Provide the [X, Y] coordinate of the cell's center where the given text is located.  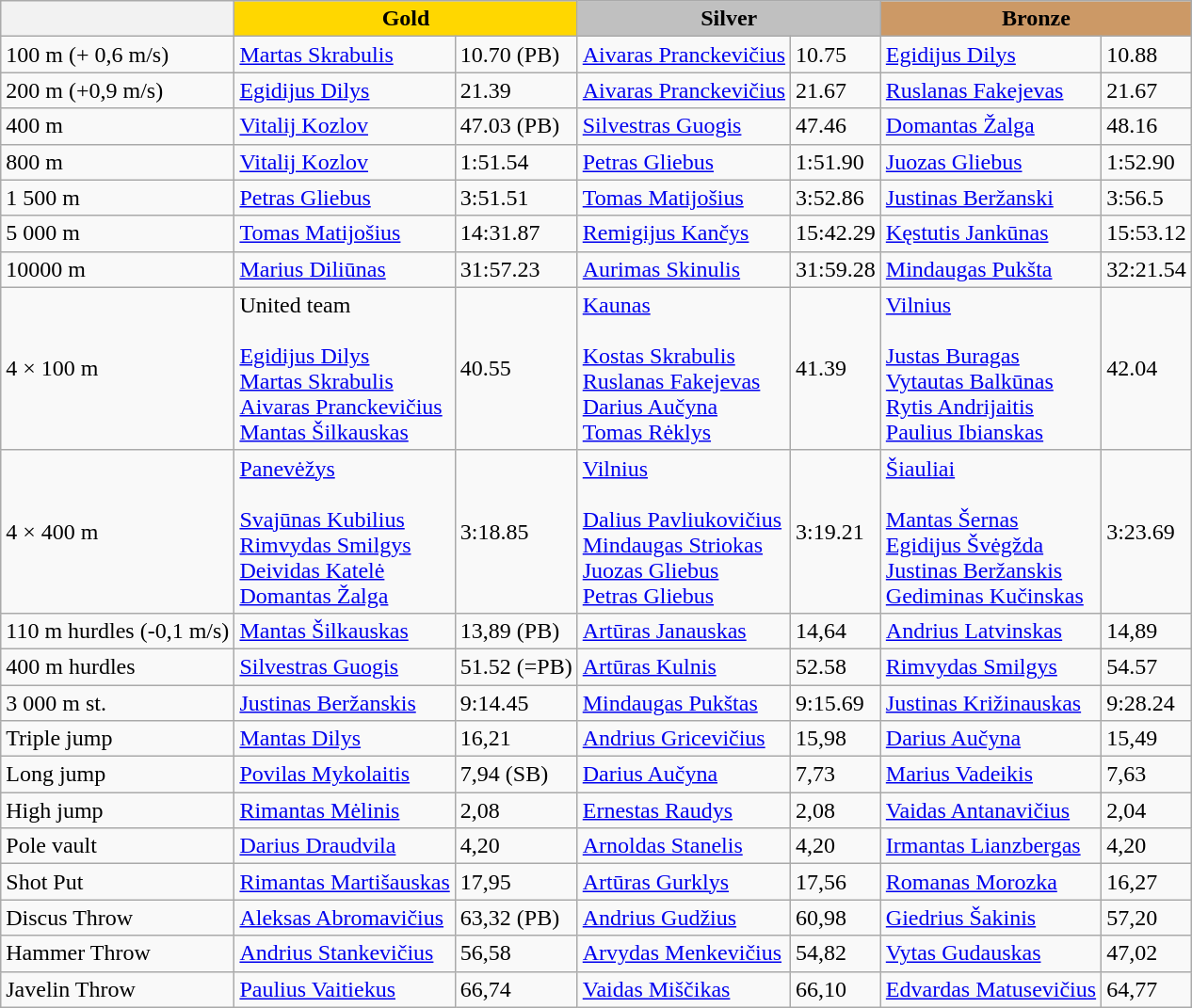
Rimantas Mėlinis [345, 810]
Irmantas Lianzbergas [991, 846]
Paulius Vaitiekus [345, 989]
51.52 (=PB) [516, 666]
Remigijus Kančys [684, 233]
15:42.29 [836, 233]
400 m [118, 126]
Ernestas Raudys [684, 810]
Mindaugas Pukštas [684, 703]
Discus Throw [118, 918]
Mindaugas Pukšta [991, 269]
Vaidas Miščikas [684, 989]
3:19.21 [836, 531]
Pole vault [118, 846]
200 m (+0,9 m/s) [118, 90]
16,27 [1147, 882]
10000 m [118, 269]
Justinas Beržanski [991, 198]
Bronze [1036, 19]
Marius Diliūnas [345, 269]
48.16 [1147, 126]
3:18.85 [516, 531]
66,74 [516, 989]
800 m [118, 162]
63,32 (PB) [516, 918]
Justinas Križinauskas [991, 703]
Andrius Gricevičius [684, 739]
54.57 [1147, 666]
64,77 [1147, 989]
42.04 [1147, 369]
Arnoldas Stanelis [684, 846]
54,82 [836, 953]
Rimvydas Smilgys [991, 666]
31:59.28 [836, 269]
1:52.90 [1147, 162]
47.46 [836, 126]
Kaunas Kostas Skrabulis Ruslanas Fakejevas Darius Aučyna Tomas Rėklys [684, 369]
Justinas Beržanskis [345, 703]
Rimantas Martišauskas [345, 882]
3:51.51 [516, 198]
Domantas Žalga [991, 126]
110 m hurdles (-0,1 m/s) [118, 631]
Giedrius Šakinis [991, 918]
7,63 [1147, 775]
Kęstutis Jankūnas [991, 233]
10.70 (PB) [516, 55]
1:51.90 [836, 162]
14:31.87 [516, 233]
47.03 (PB) [516, 126]
15,98 [836, 739]
Romanas Morozka [991, 882]
7,94 (SB) [516, 775]
7,73 [836, 775]
56,58 [516, 953]
Artūras Gurklys [684, 882]
16,21 [516, 739]
Silver [729, 19]
Vilnius Dalius Pavliukovičius Mindaugas Striokas Juozas Gliebus Petras Gliebus [684, 531]
Šiauliai Mantas Šernas Egidijus Švėgžda Justinas Beržanskis Gediminas Kučinskas [991, 531]
47,02 [1147, 953]
52.58 [836, 666]
Arvydas Menkevičius [684, 953]
4 × 100 m [118, 369]
Gold [406, 19]
41.39 [836, 369]
Mantas Dilys [345, 739]
13,89 (PB) [516, 631]
Marius Vadeikis [991, 775]
10.88 [1147, 55]
Aurimas Skinulis [684, 269]
3:23.69 [1147, 531]
Mantas Šilkauskas [345, 631]
Artūras Janauskas [684, 631]
Long jump [118, 775]
Povilas Mykolaitis [345, 775]
Andrius Gudžius [684, 918]
60,98 [836, 918]
3:52.86 [836, 198]
Andrius Stankevičius [345, 953]
Andrius Latvinskas [991, 631]
Hammer Throw [118, 953]
1:51.54 [516, 162]
Vytas Gudauskas [991, 953]
4 × 400 m [118, 531]
Ruslanas Fakejevas [991, 90]
Edvardas Matusevičius [991, 989]
40.55 [516, 369]
Aleksas Abromavičius [345, 918]
10.75 [836, 55]
5 000 m [118, 233]
Artūras Kulnis [684, 666]
14,89 [1147, 631]
Martas Skrabulis [345, 55]
57,20 [1147, 918]
100 m (+ 0,6 m/s) [118, 55]
17,56 [836, 882]
High jump [118, 810]
1 500 m [118, 198]
3:56.5 [1147, 198]
21.39 [516, 90]
Javelin Throw [118, 989]
66,10 [836, 989]
9:28.24 [1147, 703]
15:53.12 [1147, 233]
Triple jump [118, 739]
Vaidas Antanavičius [991, 810]
400 m hurdles [118, 666]
2,04 [1147, 810]
32:21.54 [1147, 269]
9:14.45 [516, 703]
Darius Draudvila [345, 846]
17,95 [516, 882]
Panevėžys Svajūnas Kubilius Rimvydas Smilgys Deividas Katelė Domantas Žalga [345, 531]
9:15.69 [836, 703]
Shot Put [118, 882]
Juozas Gliebus [991, 162]
15,49 [1147, 739]
31:57.23 [516, 269]
14,64 [836, 631]
United team Egidijus Dilys Martas Skrabulis Aivaras Pranckevičius Mantas Šilkauskas [345, 369]
3 000 m st. [118, 703]
Vilnius Justas Buragas Vytautas Balkūnas Rytis Andrijaitis Paulius Ibianskas [991, 369]
